Pinpoint the cell where the given text exists, returning its [x, y] midpoint coordinate. 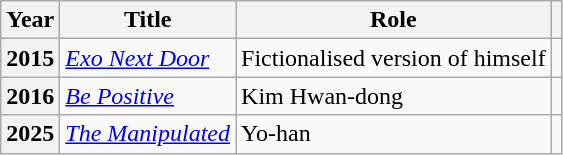
2025 [30, 134]
The Manipulated [148, 134]
2015 [30, 58]
Yo-han [394, 134]
Fictionalised version of himself [394, 58]
Exo Next Door [148, 58]
Be Positive [148, 96]
Role [394, 20]
Title [148, 20]
2016 [30, 96]
Kim Hwan-dong [394, 96]
Year [30, 20]
